Provide the (x, y) coordinate of the cell's center where the given text is located.  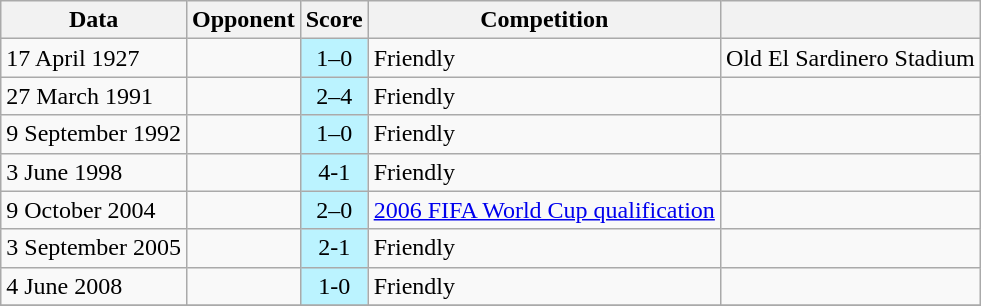
2006 FIFA World Cup qualification (544, 210)
4 June 2008 (94, 286)
2–4 (334, 96)
2–0 (334, 210)
1-0 (334, 286)
3 June 1998 (94, 172)
Data (94, 20)
9 September 1992 (94, 134)
Score (334, 20)
Old El Sardinero Stadium (850, 58)
3 September 2005 (94, 248)
9 October 2004 (94, 210)
17 April 1927 (94, 58)
2-1 (334, 248)
4-1 (334, 172)
Competition (544, 20)
Opponent (243, 20)
27 March 1991 (94, 96)
